Identify which cell holds the provided text, then report its [x, y] central coordinate. 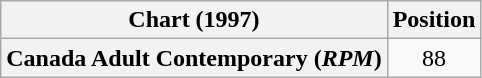
Position [434, 20]
Chart (1997) [194, 20]
88 [434, 58]
Canada Adult Contemporary (RPM) [194, 58]
